From the cell containing the given text, extract its center point as (X, Y) coordinate. 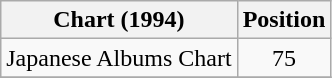
75 (284, 58)
Chart (1994) (119, 20)
Position (284, 20)
Japanese Albums Chart (119, 58)
